Identify which cell holds the provided text, then report its [x, y] central coordinate. 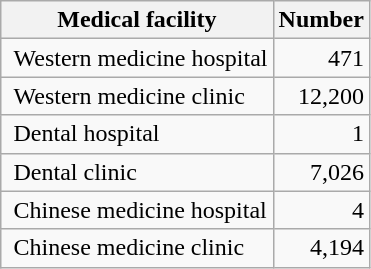
Chinese medicine hospital [137, 210]
1 [321, 134]
4,194 [321, 248]
7,026 [321, 172]
12,200 [321, 96]
Chinese medicine clinic [137, 248]
Western medicine clinic [137, 96]
Dental clinic [137, 172]
471 [321, 58]
Dental hospital [137, 134]
4 [321, 210]
Number [321, 20]
Medical facility [137, 20]
Western medicine hospital [137, 58]
